Extract the [X, Y] coordinate from the center of the cell holding the provided text.  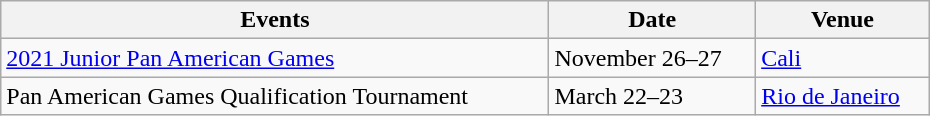
November 26–27 [652, 58]
Events [275, 20]
Date [652, 20]
2021 Junior Pan American Games [275, 58]
Venue [843, 20]
March 22–23 [652, 96]
Rio de Janeiro [843, 96]
Cali [843, 58]
Pan American Games Qualification Tournament [275, 96]
